Identify which cell holds the provided text, then report its [x, y] central coordinate. 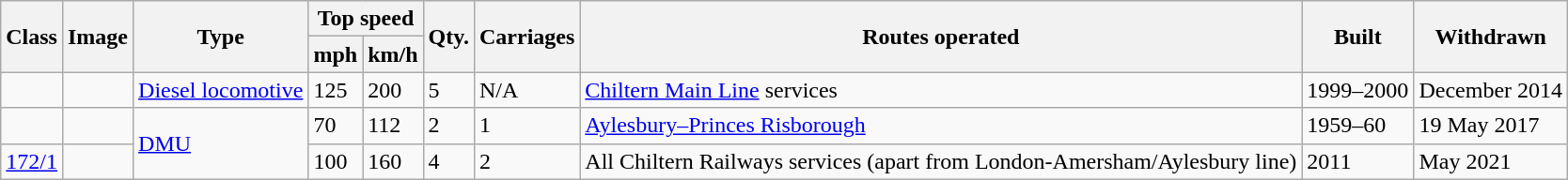
70 [336, 126]
100 [336, 161]
Qty. [448, 37]
Diesel locomotive [221, 90]
Routes operated [941, 37]
Carriages [526, 37]
N/A [526, 90]
112 [393, 126]
19 May 2017 [1491, 126]
mph [336, 54]
1959–60 [1357, 126]
December 2014 [1491, 90]
200 [393, 90]
1 [526, 126]
Built [1357, 37]
4 [448, 161]
5 [448, 90]
2011 [1357, 161]
Chiltern Main Line services [941, 90]
172/1 [32, 161]
125 [336, 90]
Aylesbury–Princes Risborough [941, 126]
1999–2000 [1357, 90]
Top speed [366, 19]
Withdrawn [1491, 37]
km/h [393, 54]
Image [98, 37]
All Chiltern Railways services (apart from London-Amersham/Aylesbury line) [941, 161]
Class [32, 37]
Type [221, 37]
DMU [221, 143]
160 [393, 161]
May 2021 [1491, 161]
